Extract the (X, Y) coordinate from the center of the cell holding the provided text.  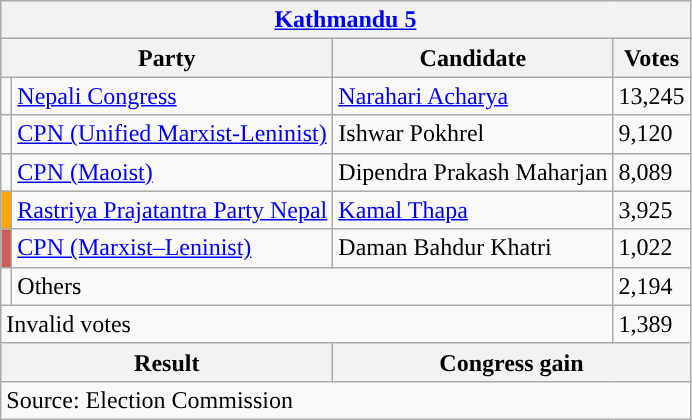
CPN (Maoist) (172, 172)
CPN (Unified Marxist-Leninist) (172, 134)
9,120 (652, 134)
Narahari Acharya (473, 96)
Daman Bahdur Khatri (473, 248)
Votes (652, 58)
1,389 (652, 324)
CPN (Marxist–Leninist) (172, 248)
Congress gain (512, 362)
Kathmandu 5 (346, 20)
Kamal Thapa (473, 210)
8,089 (652, 172)
Rastriya Prajatantra Party Nepal (172, 210)
1,022 (652, 248)
Candidate (473, 58)
13,245 (652, 96)
3,925 (652, 210)
Ishwar Pokhrel (473, 134)
Party (167, 58)
Result (167, 362)
Source: Election Commission (346, 400)
Invalid votes (307, 324)
Others (312, 286)
Nepali Congress (172, 96)
2,194 (652, 286)
Dipendra Prakash Maharjan (473, 172)
